For the text-containing cell, return its midpoint in (x, y) coordinate format. 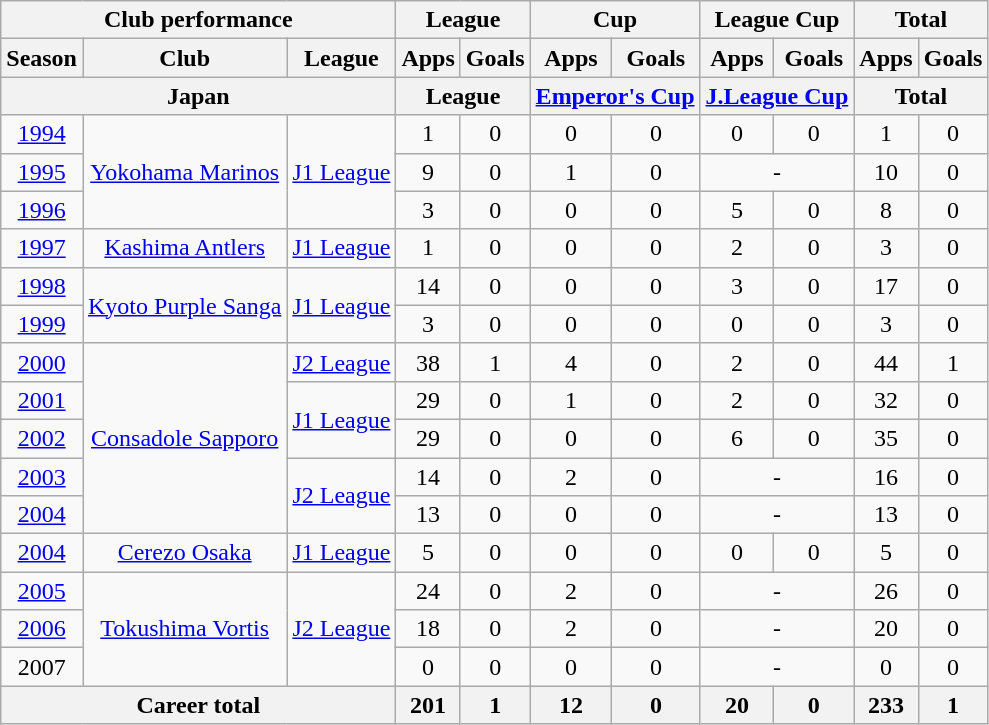
4 (571, 362)
9 (428, 172)
44 (886, 362)
Club (184, 58)
2001 (42, 400)
Cup (615, 20)
Yokohama Marinos (184, 172)
26 (886, 591)
16 (886, 477)
League Cup (777, 20)
17 (886, 286)
8 (886, 210)
1998 (42, 286)
1997 (42, 248)
Kashima Antlers (184, 248)
2005 (42, 591)
18 (428, 629)
Emperor's Cup (615, 96)
2006 (42, 629)
Tokushima Vortis (184, 629)
Kyoto Purple Sanga (184, 305)
Career total (198, 705)
J.League Cup (777, 96)
1995 (42, 172)
Cerezo Osaka (184, 553)
Club performance (198, 20)
38 (428, 362)
12 (571, 705)
24 (428, 591)
35 (886, 438)
10 (886, 172)
Season (42, 58)
2007 (42, 667)
Japan (198, 96)
2000 (42, 362)
2002 (42, 438)
1994 (42, 134)
32 (886, 400)
233 (886, 705)
Consadole Sapporo (184, 438)
1999 (42, 324)
201 (428, 705)
2003 (42, 477)
1996 (42, 210)
6 (737, 438)
